Search for the cell housing the specified text and yield its (X, Y) center coordinate. 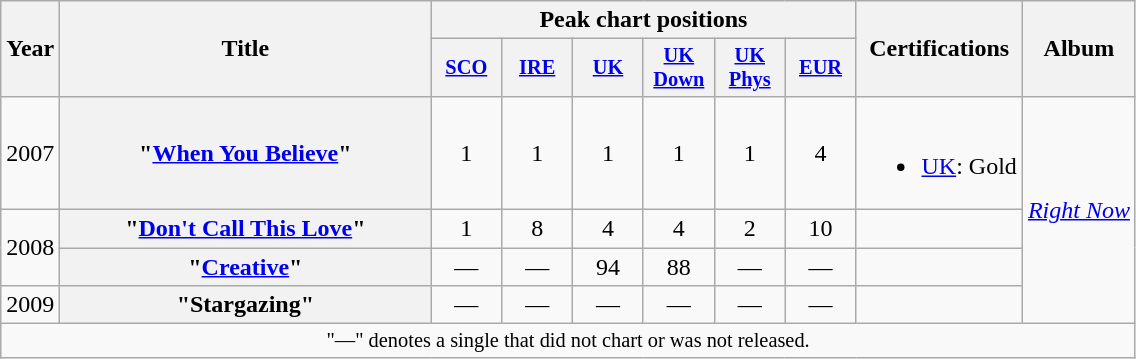
Year (30, 49)
"Don't Call This Love" (246, 229)
88 (678, 267)
UK Down (678, 68)
SCO (466, 68)
"When You Believe" (246, 152)
"Stargazing" (246, 305)
2007 (30, 152)
EUR (820, 68)
Peak chart positions (644, 20)
Album (1078, 49)
"—" denotes a single that did not chart or was not released. (568, 341)
8 (538, 229)
UK Phys (750, 68)
"Creative" (246, 267)
2009 (30, 305)
2008 (30, 248)
UK: Gold (939, 152)
UK (608, 68)
Certifications (939, 49)
94 (608, 267)
2 (750, 229)
IRE (538, 68)
10 (820, 229)
Title (246, 49)
Right Now (1078, 210)
